Determine the (x, y) coordinate at the center of the cell enclosing the given text.  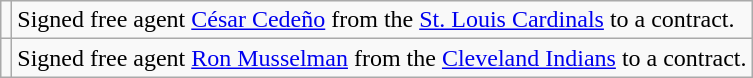
Signed free agent Ron Musselman from the Cleveland Indians to a contract. (382, 58)
Signed free agent César Cedeño from the St. Louis Cardinals to a contract. (382, 20)
